Determine the (x, y) coordinate at the center of the cell enclosing the given text.  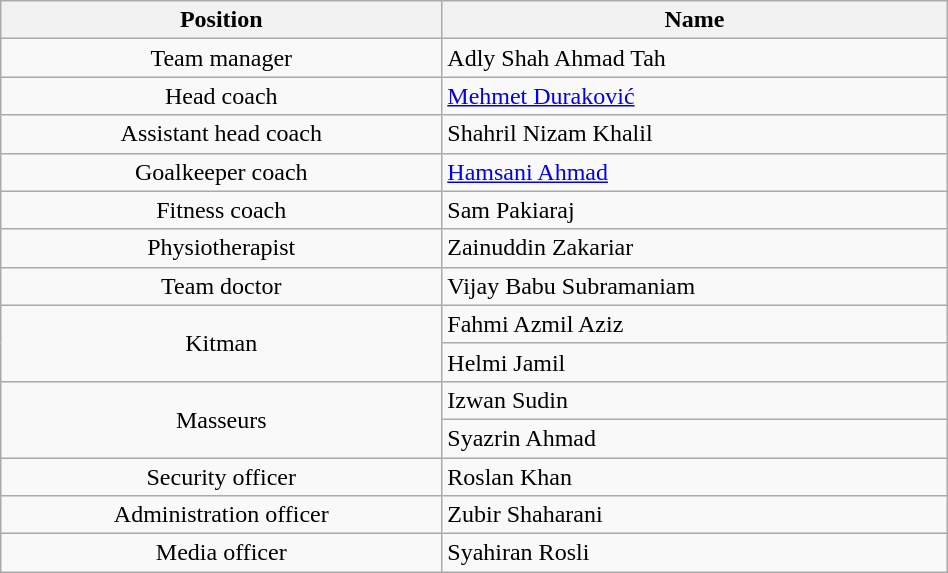
Zubir Shaharani (694, 515)
Team manager (222, 58)
Name (694, 20)
Media officer (222, 553)
Adly Shah Ahmad Tah (694, 58)
Goalkeeper coach (222, 172)
Security officer (222, 477)
Syahiran Rosli (694, 553)
Izwan Sudin (694, 400)
Masseurs (222, 419)
Mehmet Duraković (694, 96)
Vijay Babu Subramaniam (694, 286)
Fahmi Azmil Aziz (694, 324)
Roslan Khan (694, 477)
Kitman (222, 343)
Hamsani Ahmad (694, 172)
Sam Pakiaraj (694, 210)
Assistant head coach (222, 134)
Team doctor (222, 286)
Helmi Jamil (694, 362)
Zainuddin Zakariar (694, 248)
Physiotherapist (222, 248)
Syazrin Ahmad (694, 438)
Administration officer (222, 515)
Fitness coach (222, 210)
Head coach (222, 96)
Shahril Nizam Khalil (694, 134)
Position (222, 20)
